Capture the cell that displays the provided text and extract its (x, y) central coordinate. 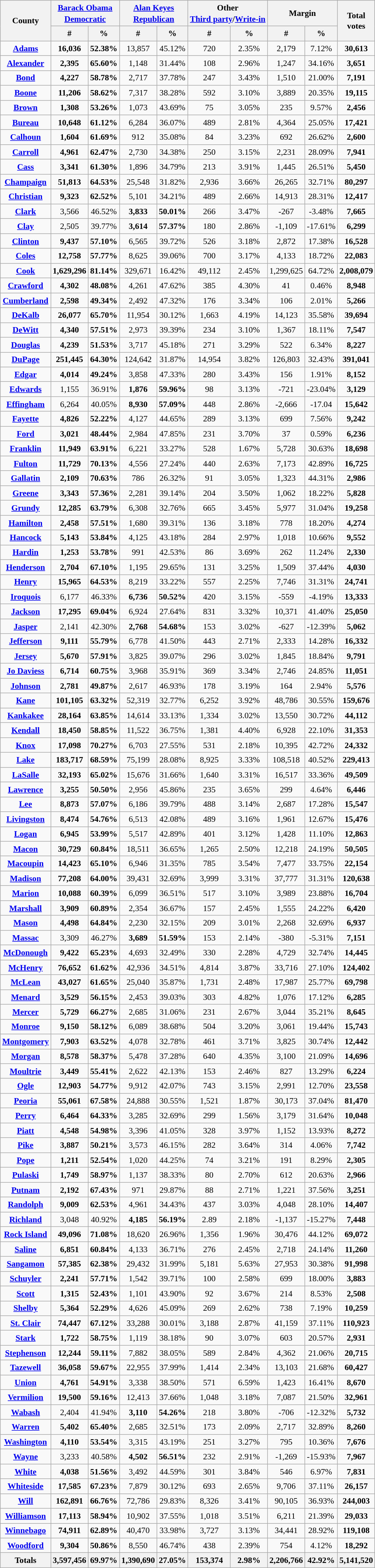
17.38% (321, 241)
Clay (26, 226)
5,517 (138, 834)
Tazewell (26, 1368)
3.16% (249, 819)
80 (209, 1175)
59.11% (104, 1353)
55.41% (104, 1071)
Bureau (26, 123)
3,889 (286, 93)
20.35% (321, 93)
58.94% (104, 1516)
-15.27% (321, 1220)
Carroll (26, 152)
2.65% (249, 1486)
57.10% (104, 241)
-17.61% (321, 226)
64.30% (104, 360)
65.60% (104, 63)
37.56% (321, 1190)
43.69% (172, 107)
16,528 (356, 241)
1,367 (286, 330)
1,195 (138, 567)
39.79% (172, 804)
101,105 (69, 701)
-1,109 (286, 226)
63.85% (104, 716)
3,909 (69, 908)
8,272 (356, 1130)
9,791 (356, 656)
1,062 (286, 493)
42.72% (321, 745)
9,242 (356, 419)
743 (209, 1086)
2,230 (138, 923)
17,295 (69, 612)
5,732 (356, 1412)
Brown (26, 107)
3.54% (249, 864)
28.09% (321, 152)
8,925 (209, 760)
3,573 (138, 1145)
6.59% (249, 1383)
10,371 (286, 612)
1,253 (69, 553)
557 (209, 582)
39.72% (172, 241)
13.29% (321, 1071)
37.04% (321, 1101)
14,614 (138, 716)
74,911 (69, 1531)
Iroquois (26, 597)
6,778 (138, 641)
31.35% (172, 864)
3.07% (249, 1338)
7,941 (356, 152)
63.79% (104, 508)
41.40% (321, 612)
35.08% (172, 137)
100 (209, 1279)
1.87% (249, 1101)
15,743 (356, 1027)
27.05% (172, 1560)
3,651 (356, 63)
County (26, 21)
Kane (26, 701)
2.39% (249, 1545)
8,578 (69, 1056)
2,231 (286, 152)
41 (286, 286)
2,453 (138, 997)
693 (209, 1486)
4.30% (249, 286)
44.12% (321, 1234)
Logan (26, 834)
47.33% (172, 374)
4.64% (321, 790)
4,030 (356, 567)
778 (286, 523)
28.31% (321, 197)
43.19% (172, 1442)
4,302 (69, 286)
37.99% (172, 1368)
Kendall (26, 730)
2,179 (286, 49)
15,965 (69, 582)
Lawrence (26, 790)
329,671 (138, 271)
DuPage (26, 360)
4,014 (69, 374)
7,665 (356, 211)
2,395 (69, 63)
6,703 (138, 745)
9,009 (69, 1204)
33.13% (172, 716)
65.23% (104, 953)
31,353 (356, 730)
5,141,520 (356, 1560)
16,517 (286, 775)
Jefferson (26, 641)
42.08% (172, 819)
11.24% (321, 553)
3.03% (249, 1204)
2,768 (138, 627)
786 (138, 478)
589 (209, 1353)
1.91% (321, 374)
2,505 (69, 226)
58.37% (104, 1056)
234 (209, 330)
17.12% (321, 997)
3.01% (249, 923)
5,062 (356, 627)
2,956 (138, 790)
2.89 (209, 1220)
Hancock (26, 537)
Kankakee (26, 716)
59.16% (104, 1397)
24.14% (321, 1249)
1,445 (286, 167)
1,604 (69, 137)
1,731 (209, 982)
33.75% (321, 864)
4,125 (138, 537)
DeKalb (26, 315)
62.53% (104, 1204)
59.96% (172, 389)
2,404 (69, 1412)
30.01% (172, 1323)
3.20% (249, 1027)
31.06% (172, 1012)
39,694 (356, 315)
3.80% (249, 1412)
4,548 (69, 1130)
57.91% (104, 656)
18.72% (321, 256)
5,364 (69, 1308)
3.71% (249, 1041)
178 (209, 686)
Pope (26, 1160)
1,663 (209, 315)
2,704 (69, 567)
91,998 (356, 1264)
3,597,456 (69, 1560)
Massac (26, 938)
90,105 (286, 1501)
8,948 (356, 286)
1,845 (286, 656)
2.09% (249, 1427)
32.74% (321, 953)
4.82% (249, 997)
612 (286, 1175)
438 (209, 1545)
34.51% (172, 967)
Mercer (26, 1012)
26.62% (321, 137)
391,041 (356, 360)
1,299,625 (286, 271)
9,912 (138, 1086)
2.28% (249, 953)
17,585 (69, 1486)
45.18% (172, 345)
34.43% (172, 1204)
Champaign (26, 182)
29,033 (356, 1516)
4.12% (321, 1545)
3,021 (69, 434)
15,676 (138, 775)
7.19% (321, 1308)
1,510 (286, 78)
795 (286, 1442)
2,966 (356, 1175)
7,882 (138, 1353)
6,221 (138, 449)
4,498 (69, 923)
15,547 (356, 804)
26,157 (356, 1486)
8,645 (356, 1012)
46.27% (104, 938)
57.37% (172, 226)
14.28% (321, 641)
76,652 (69, 967)
30,729 (69, 849)
385 (209, 286)
30.74% (321, 1041)
7,191 (356, 78)
6,937 (356, 923)
13,333 (356, 597)
2,206,766 (286, 1560)
19.44% (321, 1027)
4,364 (286, 123)
Franklin (26, 449)
2.96% (249, 63)
34.16% (321, 63)
3.97% (249, 1130)
4,826 (69, 419)
48,786 (286, 701)
3,129 (356, 389)
-15.93% (321, 1457)
2.67% (249, 1012)
119,108 (356, 1531)
12,285 (69, 508)
8,152 (356, 374)
251 (209, 1442)
91 (209, 478)
50.21% (104, 1145)
8,550 (138, 1545)
2.46% (249, 1071)
34,441 (286, 1531)
Fulton (26, 463)
63.32% (104, 701)
7,317 (138, 93)
18,698 (356, 449)
75 (209, 107)
1.96% (249, 1234)
2,746 (286, 671)
5,101 (138, 197)
36.71% (172, 1249)
92 (209, 1294)
106 (286, 300)
DeWitt (26, 330)
20.57% (321, 1338)
5,181 (209, 1264)
Sangamon (26, 1264)
Morgan (26, 1056)
7,448 (356, 1220)
1,315 (69, 1294)
Greene (26, 493)
49,112 (209, 271)
4.19% (249, 315)
3.21% (249, 1160)
6,924 (138, 612)
Cumberland (26, 300)
10,088 (69, 893)
42.30% (104, 627)
448 (209, 404)
1,640 (209, 775)
Henry (26, 582)
38.33% (172, 1175)
60.89% (104, 908)
2,781 (69, 686)
692 (286, 137)
6.97% (321, 1471)
52.54% (104, 1160)
35.87% (172, 982)
44.65% (172, 419)
665 (209, 508)
55.79% (104, 641)
72,786 (138, 1501)
39.71% (172, 1279)
2,281 (138, 493)
7,742 (356, 1145)
2,458 (69, 523)
3.70% (249, 434)
40.58% (104, 1457)
29,432 (138, 1264)
Vermilion (26, 1397)
504 (209, 1027)
-721 (286, 389)
3,343 (69, 493)
54.76% (104, 819)
64.00% (104, 878)
30.63% (321, 449)
1,542 (138, 1279)
1,221 (286, 1190)
4,340 (69, 330)
3.84% (249, 1471)
20.63% (321, 1175)
1.67% (249, 449)
8,873 (69, 804)
31.64% (321, 1116)
9,111 (69, 641)
Scott (26, 1294)
8,219 (138, 582)
2,984 (138, 434)
54.98% (104, 1130)
37 (286, 434)
47.32% (172, 300)
214 (286, 1294)
3,341 (69, 167)
LaSalle (26, 775)
Rock Island (26, 1234)
57.71% (104, 1279)
-17.04 (321, 404)
13,857 (138, 49)
3,887 (69, 1145)
2,492 (138, 300)
4,729 (286, 953)
32.15% (172, 923)
Macoupin (26, 864)
58.12% (104, 1027)
12.70% (321, 1086)
173 (209, 1427)
26,077 (69, 315)
Schuyler (26, 1279)
24,332 (356, 745)
2.91% (249, 1457)
4,038 (69, 1471)
6,177 (69, 597)
1,247 (286, 63)
6,099 (138, 893)
3,048 (69, 1220)
36.67% (172, 908)
13,550 (286, 716)
77,208 (69, 878)
5,977 (286, 508)
Will (26, 1501)
38.68% (172, 1027)
912 (138, 137)
42.92% (321, 1560)
21.09% (321, 1056)
3,883 (356, 1279)
6,736 (138, 597)
2.48% (249, 982)
33,288 (138, 1323)
1.56% (249, 1116)
1,509 (286, 567)
1,390,690 (138, 1560)
3.25% (249, 567)
64.72% (321, 271)
Woodford (26, 1545)
5.63% (249, 1264)
2,333 (286, 641)
44.25% (172, 1160)
6,211 (286, 1516)
2,192 (69, 1190)
3.64% (249, 1145)
Boone (26, 93)
Effingham (26, 404)
8.29% (321, 1160)
156 (286, 374)
7,547 (356, 330)
Washington (26, 1442)
3.50% (249, 493)
4,814 (209, 967)
16.41% (321, 1383)
58.78% (104, 78)
1,152 (286, 1130)
1,323 (286, 478)
827 (286, 1071)
2,687 (286, 804)
18.00% (321, 1279)
443 (209, 641)
-4.19% (321, 597)
Williamson (26, 1516)
Cook (26, 271)
164 (286, 686)
21.68% (321, 1368)
60.75% (104, 671)
33.36% (321, 775)
29.87% (172, 1190)
12,903 (69, 1086)
3,188 (209, 1323)
276 (209, 1249)
3,492 (138, 1471)
-1,137 (286, 1220)
35.21% (321, 1012)
21.39% (321, 1516)
3,566 (69, 211)
700 (209, 256)
35.91% (172, 671)
16,725 (356, 463)
2,354 (138, 908)
3.67% (249, 1294)
1,680 (138, 523)
3,968 (138, 671)
13.93% (321, 1130)
3,999 (209, 878)
11,949 (69, 449)
35.58% (321, 315)
62.47% (104, 152)
Montgomery (26, 1041)
52.29% (104, 1308)
51.59% (172, 938)
61.30% (104, 167)
6,513 (138, 819)
6,236 (356, 434)
7,831 (356, 1471)
69.04% (104, 612)
46.33% (104, 597)
Shelby (26, 1308)
65.70% (104, 315)
45.09% (172, 1308)
5,478 (138, 1056)
3.69% (249, 553)
Jo Daviess (26, 671)
7,676 (356, 1442)
9,150 (69, 1027)
Edgar (26, 374)
33,716 (286, 967)
58.97% (104, 1175)
1,119 (138, 1338)
2,268 (286, 923)
8,474 (69, 819)
26.51% (321, 167)
49.87% (104, 686)
Gallatin (26, 478)
232 (209, 1457)
271 (209, 345)
2.63% (249, 463)
McHenry (26, 967)
18,620 (138, 1234)
32,193 (69, 775)
54.26% (172, 1412)
5,576 (356, 686)
19,500 (69, 1397)
38.50% (172, 1383)
3.47% (249, 211)
Putnam (26, 1190)
Douglas (26, 345)
2.70% (249, 1175)
36.75% (172, 730)
3.33% (249, 760)
2.66% (249, 197)
17,421 (356, 123)
12,758 (69, 256)
6,284 (138, 123)
47.62% (172, 286)
53.54% (104, 1442)
57.36% (104, 493)
Macon (26, 849)
Richland (26, 1220)
9,552 (356, 537)
21.50% (321, 1397)
2,931 (356, 1338)
2,730 (138, 152)
2.01% (321, 300)
14,423 (69, 864)
50.01% (172, 211)
218 (209, 1412)
9,706 (286, 1486)
-706 (286, 1412)
Moultrie (26, 1071)
Fayette (26, 419)
39.03% (172, 997)
6,946 (138, 864)
303 (209, 997)
7,967 (356, 1457)
1,961 (286, 819)
55,061 (69, 1101)
3,396 (138, 1130)
528 (209, 449)
1,749 (69, 1175)
7,903 (69, 1041)
29.83% (172, 1501)
7.12% (321, 49)
3,989 (286, 893)
41.94% (104, 1412)
34.38% (172, 152)
5,670 (69, 656)
3,309 (69, 938)
25.77% (321, 982)
6,089 (138, 1027)
70.27% (104, 745)
4,261 (138, 286)
62.52% (104, 197)
84 (209, 137)
2,936 (209, 182)
12,417 (356, 197)
Barack ObamaDemocratic (85, 13)
2,598 (69, 300)
Piatt (26, 1130)
27.64% (172, 612)
32.71% (321, 182)
488 (209, 804)
0.59% (321, 434)
17,987 (286, 982)
36,058 (69, 1368)
209 (209, 923)
36.91% (104, 389)
48.44% (104, 434)
437 (209, 1204)
Perry (26, 1116)
3,833 (138, 211)
16,332 (356, 641)
30,613 (356, 49)
49.34% (104, 300)
3.41% (249, 1501)
Randolph (26, 1204)
10,902 (138, 1516)
785 (209, 864)
1,148 (138, 63)
-627 (286, 627)
2.98% (249, 1560)
65.10% (104, 864)
64.33% (104, 1116)
159,676 (356, 701)
54.77% (104, 1086)
81,470 (356, 1101)
3.91% (249, 167)
22,154 (356, 864)
180 (209, 226)
52.38% (104, 49)
Cass (26, 167)
Stark (26, 1338)
26,265 (286, 182)
-380 (286, 938)
17,113 (69, 1516)
46.52% (104, 211)
110,923 (356, 1323)
4,362 (286, 1353)
1,137 (138, 1175)
15,642 (356, 404)
37.78% (172, 78)
32.89% (321, 1427)
28,164 (69, 716)
31.44% (172, 63)
18.11% (321, 330)
Ford (26, 434)
4,185 (138, 1220)
63.52% (104, 1041)
21.00% (321, 78)
3,179 (286, 1116)
14,123 (286, 315)
3,315 (138, 1442)
36.93% (321, 1501)
Whiteside (26, 1486)
Christian (26, 197)
1,356 (209, 1234)
3,338 (138, 1383)
27.55% (172, 745)
284 (209, 537)
41,159 (286, 1323)
15,476 (356, 819)
3.23% (249, 137)
67.58% (104, 1101)
53.99% (104, 834)
Jasper (26, 627)
58.75% (104, 1338)
66.27% (104, 1012)
3.29% (249, 345)
33.98% (172, 1531)
37.66% (172, 1397)
531 (209, 745)
1,020 (138, 1160)
52.22% (104, 419)
Pulaski (26, 1175)
32.77% (172, 701)
9,422 (69, 953)
10.66% (321, 537)
45.86% (172, 790)
60,427 (356, 1368)
42,936 (138, 967)
14,696 (356, 1056)
754 (286, 1545)
126,803 (286, 360)
56.15% (104, 997)
Alan KeyesRepublican (154, 13)
5,728 (286, 449)
131 (209, 567)
-3.48% (321, 211)
54.68% (172, 627)
St. Clair (26, 1323)
30,476 (286, 1234)
831 (209, 612)
3.45% (249, 508)
2.94% (321, 686)
43.90% (172, 1294)
11.10% (321, 834)
1,423 (286, 1383)
51.53% (104, 345)
-23.04% (321, 389)
Adams (26, 49)
23,558 (356, 1086)
12,413 (138, 1397)
4,227 (69, 78)
81.14% (104, 271)
Menard (26, 997)
14,954 (209, 360)
3.12% (249, 834)
183,717 (69, 760)
3,449 (69, 1071)
3,251 (356, 1190)
720 (209, 49)
39.31% (172, 523)
33.27% (172, 449)
Hardin (26, 553)
4,048 (286, 1204)
16.42% (172, 271)
24.22% (321, 908)
42.53% (172, 553)
8.53% (321, 1294)
Totalvotes (356, 21)
24.19% (321, 849)
50.86% (104, 1545)
1,381 (209, 730)
44.59% (172, 1471)
17.28% (321, 804)
592 (209, 93)
-12.32% (321, 1412)
Mason (26, 923)
3.65% (249, 790)
61.62% (104, 967)
61.12% (104, 123)
27.24% (172, 463)
401 (209, 834)
70.63% (104, 478)
67.12% (104, 1323)
2,456 (356, 107)
330 (209, 953)
2.34% (249, 1368)
39.07% (172, 656)
2.97% (249, 537)
571 (209, 1383)
6,714 (69, 671)
34.21% (172, 197)
8,930 (138, 404)
68.59% (104, 760)
39.14% (172, 493)
2,973 (138, 330)
69,798 (356, 982)
328 (209, 1130)
4,110 (69, 1442)
Saline (26, 1249)
McDonough (26, 953)
31.82% (172, 182)
57,385 (69, 1264)
6,446 (356, 790)
14,913 (286, 197)
6.34% (321, 345)
461 (209, 1041)
Winnebago (26, 1531)
40.52% (321, 760)
59.67% (104, 1368)
32,961 (356, 1397)
2,600 (356, 137)
12,442 (356, 1041)
5,828 (356, 493)
32.43% (321, 360)
30.72% (321, 716)
Madison (26, 878)
1,629,296 (69, 271)
5,450 (356, 167)
7,477 (286, 864)
52.43% (104, 1294)
31.66% (172, 775)
Stephenson (26, 1353)
12,863 (356, 834)
18,450 (69, 730)
3,858 (138, 374)
3,285 (138, 1116)
32.76% (172, 508)
38.28% (172, 93)
546 (286, 1471)
22.10% (321, 730)
2.50% (249, 849)
33.22% (172, 582)
603 (286, 1338)
2,991 (286, 1086)
4.06% (321, 1145)
251,445 (69, 360)
4,693 (138, 953)
39.06% (172, 256)
3.32% (249, 612)
213 (209, 167)
6,224 (356, 1071)
229,413 (356, 760)
63.91% (104, 449)
19,115 (356, 93)
6,565 (138, 241)
39,431 (138, 878)
2,986 (356, 478)
1,722 (69, 1338)
25,548 (138, 182)
32.49% (172, 953)
13,103 (286, 1368)
7,173 (286, 463)
1,101 (138, 1294)
14,407 (356, 1204)
8,227 (356, 345)
Clinton (26, 241)
250 (209, 152)
2,617 (138, 686)
153,374 (209, 1560)
3,233 (69, 1457)
20,715 (356, 1353)
43.18% (172, 537)
Totals (26, 1560)
6,464 (69, 1116)
7,087 (286, 1397)
57.07% (104, 804)
86 (209, 553)
124,402 (356, 967)
74 (209, 1160)
9,304 (69, 1545)
70.13% (104, 463)
57.77% (104, 256)
2.62% (249, 1308)
Union (26, 1383)
46.93% (172, 686)
31.04% (321, 508)
4,556 (138, 463)
38.05% (172, 1353)
0.46% (321, 286)
75,199 (138, 760)
2,872 (286, 241)
49,509 (356, 775)
971 (138, 1190)
266 (209, 211)
124,642 (138, 360)
-1,269 (286, 1457)
49.24% (104, 374)
42.07% (172, 1086)
9.57% (321, 107)
176 (209, 300)
Bond (26, 78)
3.82% (249, 360)
36.07% (172, 123)
Ogle (26, 1086)
1,073 (138, 107)
24,741 (356, 582)
1,414 (209, 1368)
62.38% (104, 1264)
Marshall (26, 908)
5,143 (69, 537)
3,255 (69, 790)
Margin (302, 13)
-12.39% (321, 627)
1,211 (69, 1160)
289 (209, 419)
2,718 (286, 1249)
28.08% (172, 760)
296 (209, 656)
53.84% (104, 537)
6,264 (69, 404)
3,110 (138, 1412)
65.02% (104, 775)
21.06% (321, 1353)
640 (209, 1056)
6,252 (209, 701)
1,896 (138, 167)
108,518 (286, 760)
80,297 (356, 182)
Jersey (26, 656)
191 (286, 1160)
53.26% (104, 107)
4.40% (249, 730)
Crawford (26, 286)
46.15% (172, 1145)
3.17% (249, 256)
1,555 (286, 908)
7,151 (356, 938)
1,521 (209, 1101)
8,670 (356, 1383)
Knox (26, 745)
49,096 (69, 1234)
269 (209, 1308)
65.40% (104, 1427)
3.27% (249, 1442)
3.92% (249, 701)
18.20% (321, 523)
3.19% (249, 686)
24.85% (321, 671)
369 (209, 671)
3,717 (138, 345)
6,945 (69, 834)
54.91% (104, 1383)
90 (209, 1338)
46.74% (172, 1545)
36.65% (172, 849)
9,437 (69, 241)
136 (209, 523)
3.51% (249, 1516)
74,447 (69, 1323)
Wabash (26, 1412)
19,258 (356, 508)
526 (209, 241)
52,319 (138, 701)
56.19% (172, 1220)
8,260 (356, 1427)
517 (209, 893)
Hamilton (26, 523)
2,141 (69, 627)
108 (209, 63)
6,308 (138, 508)
Calhoun (26, 137)
2.87% (249, 1323)
25.05% (321, 123)
1,876 (138, 389)
6,420 (356, 908)
34.79% (172, 167)
420 (209, 597)
11,206 (69, 93)
10,648 (69, 123)
37.28% (172, 1056)
2,109 (69, 478)
1,155 (69, 389)
57.09% (172, 404)
2.84% (249, 1353)
3.14% (249, 804)
37.55% (172, 1516)
40.05% (104, 404)
18.22% (321, 493)
67.10% (104, 567)
-5.31% (321, 938)
2.81% (249, 123)
2,241 (69, 1279)
8,625 (138, 256)
5,729 (69, 1012)
4,127 (138, 419)
40,470 (138, 1531)
10,259 (356, 1308)
157 (209, 908)
51,813 (69, 182)
50.52% (172, 597)
5,266 (356, 300)
White (26, 1471)
28.92% (321, 1531)
314 (286, 1145)
32.78% (172, 1041)
Lake (26, 760)
6,928 (286, 730)
50,505 (356, 849)
2,305 (356, 1160)
244,003 (356, 1501)
6,186 (138, 804)
Clark (26, 211)
58.85% (104, 730)
66.76% (104, 1501)
991 (138, 553)
29.65% (172, 567)
4,626 (138, 1308)
41.05% (172, 1130)
25,040 (138, 982)
30.38% (321, 1264)
26.96% (172, 1234)
162,891 (69, 1501)
440 (209, 463)
11,954 (138, 315)
Monroe (26, 1027)
2,622 (138, 1071)
120,638 (356, 878)
10,395 (286, 745)
Wayne (26, 1457)
11,051 (356, 671)
62.89% (104, 1531)
4,502 (138, 1457)
30,173 (286, 1101)
522 (286, 345)
2.14% (249, 938)
Jackson (26, 612)
2,008,079 (356, 271)
Peoria (26, 1101)
64.84% (104, 923)
67.43% (104, 1190)
37,777 (286, 878)
48.08% (104, 286)
18,511 (138, 849)
16,036 (69, 49)
2,508 (356, 1294)
60.39% (104, 893)
4.35% (249, 1056)
27,953 (286, 1264)
12,218 (286, 849)
Coles (26, 256)
31.87% (172, 360)
18,292 (356, 1545)
47.85% (172, 434)
44.31% (321, 478)
88 (209, 1190)
3.87% (249, 967)
1,308 (69, 107)
9,323 (69, 197)
262 (286, 553)
11,260 (356, 1249)
61.69% (104, 137)
22,955 (138, 1368)
4,274 (356, 523)
23.88% (321, 893)
1,265 (209, 849)
58.62% (104, 93)
6,851 (69, 1249)
4,239 (69, 345)
2.35% (249, 49)
67.23% (104, 1486)
42.13% (172, 1071)
282 (209, 1145)
3,727 (209, 1531)
69.97% (104, 1560)
37.44% (321, 567)
12.67% (321, 819)
247 (209, 78)
98 (209, 389)
Edwards (26, 389)
2.58% (249, 1279)
43,027 (69, 982)
39.77% (104, 226)
11,522 (138, 730)
50.50% (104, 790)
Grundy (26, 508)
44,112 (356, 716)
-559 (286, 597)
-2,666 (286, 404)
Marion (26, 893)
7,879 (138, 1486)
301 (209, 1471)
22,083 (356, 256)
6,285 (356, 997)
Henderson (26, 567)
17,098 (69, 745)
Pike (26, 1145)
53.78% (104, 553)
7,746 (286, 582)
2,330 (356, 553)
Livingston (26, 819)
1,076 (286, 997)
1,428 (286, 834)
28.10% (321, 1204)
738 (286, 1308)
31.99% (172, 1264)
OtherThird party/Write-in (227, 13)
Johnson (26, 686)
45.12% (172, 49)
Warren (26, 1427)
3,614 (138, 226)
5,402 (69, 1427)
32.51% (172, 1427)
1,048 (209, 1397)
3.66% (249, 182)
18.84% (321, 656)
McLean (26, 982)
69,072 (356, 1234)
14,445 (356, 953)
Alexander (26, 63)
6,299 (356, 226)
3,100 (286, 1056)
51.56% (104, 1471)
3,044 (286, 1012)
41.50% (172, 641)
12,244 (69, 1353)
40.92% (104, 1220)
10.36% (321, 1442)
1,334 (209, 716)
10,048 (356, 1116)
280 (209, 374)
11,729 (69, 463)
26.32% (172, 478)
38.18% (172, 1338)
204 (209, 493)
8,326 (209, 1501)
4,078 (138, 1041)
24,888 (138, 1101)
4,761 (69, 1383)
39.39% (172, 330)
7.56% (321, 419)
Lee (26, 804)
16,704 (356, 893)
3,529 (69, 997)
25,050 (356, 612)
-267 (286, 211)
36.51% (172, 893)
27.10% (321, 967)
61.65% (104, 982)
2.25% (249, 582)
3,689 (138, 938)
3,061 (286, 1027)
56.51% (172, 1457)
71.08% (104, 1234)
